For the text-containing cell, return its midpoint in [x, y] coordinate format. 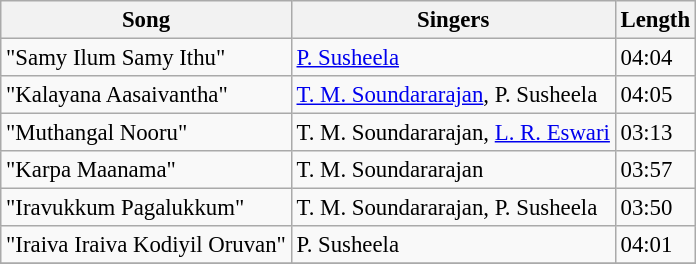
"Iravukkum Pagalukkum" [146, 208]
T. M. Soundararajan [453, 170]
03:57 [655, 170]
04:04 [655, 58]
Singers [453, 20]
"Karpa Maanama" [146, 170]
04:01 [655, 245]
Length [655, 20]
Song [146, 20]
"Iraiva Iraiva Kodiyil Oruvan" [146, 245]
"Muthangal Nooru" [146, 133]
04:05 [655, 95]
T. M. Soundararajan, L. R. Eswari [453, 133]
"Samy Ilum Samy Ithu" [146, 58]
03:50 [655, 208]
03:13 [655, 133]
"Kalayana Aasaivantha" [146, 95]
